For the text-containing cell, return its midpoint in [x, y] coordinate format. 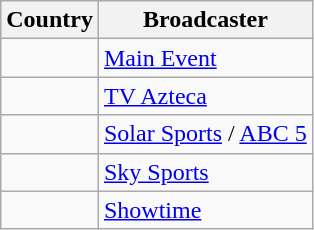
Broadcaster [205, 20]
TV Azteca [205, 96]
Solar Sports / ABC 5 [205, 134]
Main Event [205, 58]
Sky Sports [205, 172]
Country [50, 20]
Showtime [205, 210]
